Identify which cell holds the provided text, then report its [X, Y] central coordinate. 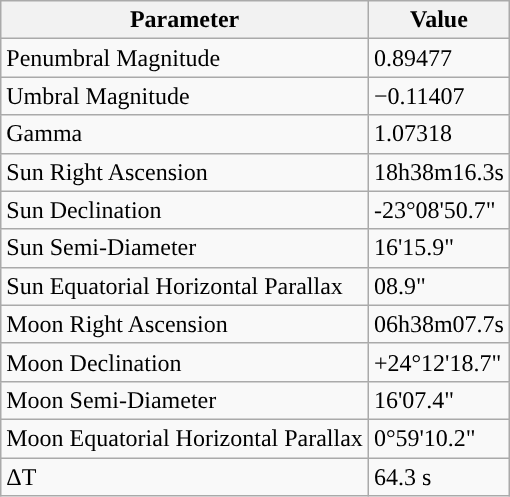
16'07.4" [438, 400]
−0.11407 [438, 96]
Moon Right Ascension [185, 324]
06h38m07.7s [438, 324]
Gamma [185, 134]
Parameter [185, 20]
Sun Equatorial Horizontal Parallax [185, 286]
0°59'10.2" [438, 438]
18h38m16.3s [438, 172]
Umbral Magnitude [185, 96]
Sun Semi-Diameter [185, 248]
Moon Semi-Diameter [185, 400]
08.9" [438, 286]
ΔT [185, 477]
+24°12'18.7" [438, 362]
Value [438, 20]
0.89477 [438, 58]
-23°08'50.7" [438, 210]
Sun Declination [185, 210]
1.07318 [438, 134]
64.3 s [438, 477]
Moon Equatorial Horizontal Parallax [185, 438]
16'15.9" [438, 248]
Moon Declination [185, 362]
Sun Right Ascension [185, 172]
Penumbral Magnitude [185, 58]
